Extract the [x, y] coordinate from the center of the cell holding the provided text.  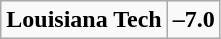
Louisiana Tech [84, 19]
–7.0 [194, 19]
